Return the [x, y] coordinate for the center point of the cell that contains the specified text.  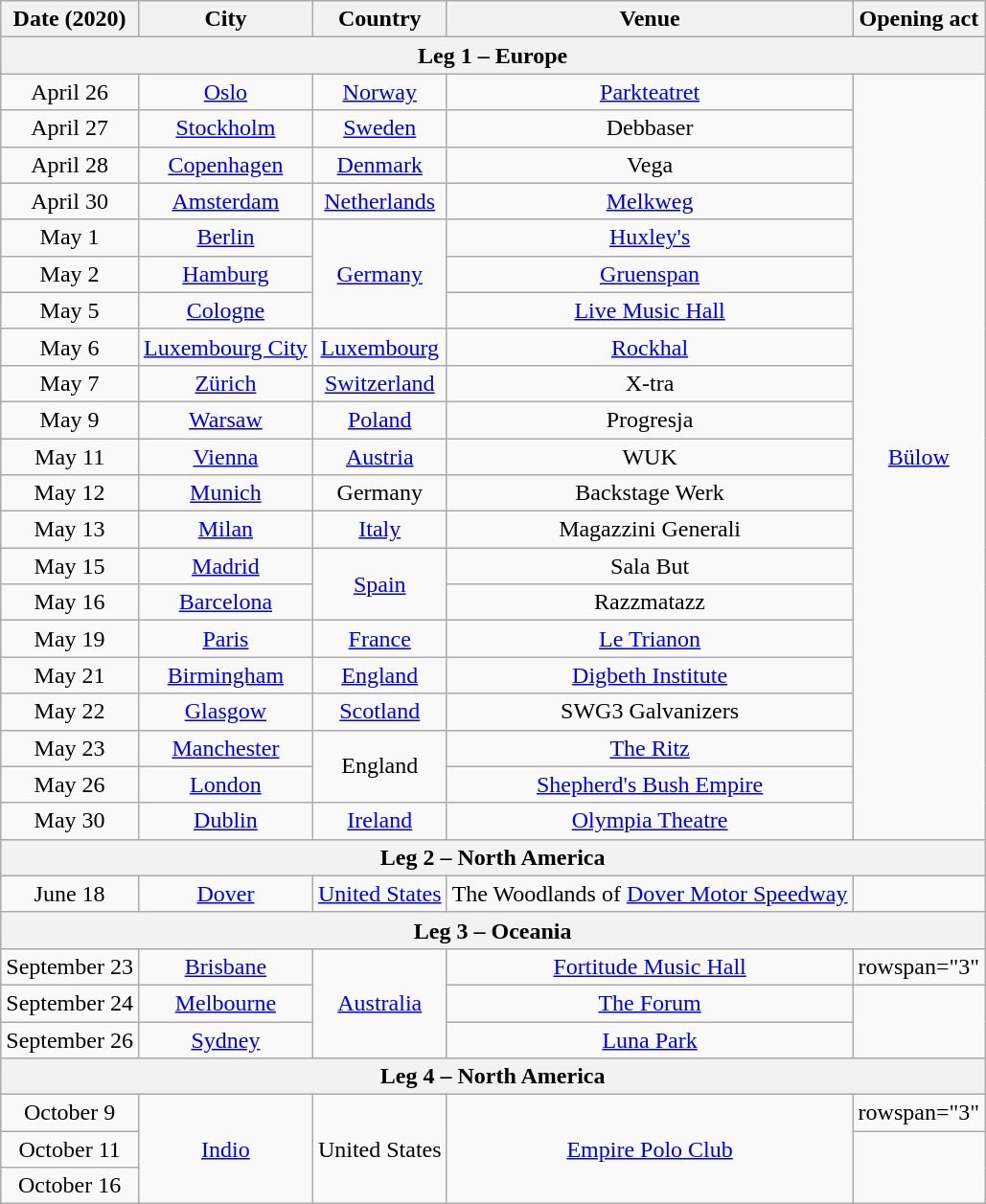
September 23 [70, 966]
Venue [650, 19]
Magazzini Generali [650, 530]
Madrid [225, 566]
Dublin [225, 821]
The Woodlands of Dover Motor Speedway [650, 894]
Copenhagen [225, 165]
May 26 [70, 784]
Oslo [225, 92]
May 2 [70, 274]
Norway [379, 92]
Dover [225, 894]
Poland [379, 420]
Brisbane [225, 966]
Le Trianon [650, 639]
October 16 [70, 1186]
May 19 [70, 639]
Progresja [650, 420]
Barcelona [225, 602]
Manchester [225, 748]
Netherlands [379, 201]
X-tra [650, 383]
May 5 [70, 310]
London [225, 784]
May 9 [70, 420]
May 23 [70, 748]
Debbaser [650, 128]
June 18 [70, 894]
SWG3 Galvanizers [650, 712]
Melkweg [650, 201]
May 21 [70, 675]
Indio [225, 1149]
May 7 [70, 383]
April 28 [70, 165]
WUK [650, 457]
May 12 [70, 493]
May 15 [70, 566]
Austria [379, 457]
Munich [225, 493]
Australia [379, 1003]
May 11 [70, 457]
Stockholm [225, 128]
October 9 [70, 1113]
Razzmatazz [650, 602]
Fortitude Music Hall [650, 966]
Digbeth Institute [650, 675]
Rockhal [650, 347]
Luna Park [650, 1039]
Cologne [225, 310]
Scotland [379, 712]
Leg 2 – North America [493, 857]
May 1 [70, 238]
Leg 1 – Europe [493, 56]
Milan [225, 530]
May 13 [70, 530]
Hamburg [225, 274]
Leg 4 – North America [493, 1077]
Sweden [379, 128]
Glasgow [225, 712]
Opening act [919, 19]
Luxembourg City [225, 347]
Sala But [650, 566]
Denmark [379, 165]
Shepherd's Bush Empire [650, 784]
Warsaw [225, 420]
September 26 [70, 1039]
September 24 [70, 1003]
Sydney [225, 1039]
October 11 [70, 1149]
Birmingham [225, 675]
May 6 [70, 347]
April 26 [70, 92]
Olympia Theatre [650, 821]
Leg 3 – Oceania [493, 930]
May 22 [70, 712]
Luxembourg [379, 347]
Live Music Hall [650, 310]
France [379, 639]
The Ritz [650, 748]
Backstage Werk [650, 493]
Spain [379, 584]
Berlin [225, 238]
Italy [379, 530]
Melbourne [225, 1003]
Gruenspan [650, 274]
Zürich [225, 383]
May 16 [70, 602]
Amsterdam [225, 201]
Huxley's [650, 238]
The Forum [650, 1003]
Date (2020) [70, 19]
Switzerland [379, 383]
April 30 [70, 201]
April 27 [70, 128]
Ireland [379, 821]
Country [379, 19]
Bülow [919, 456]
Empire Polo Club [650, 1149]
Vega [650, 165]
City [225, 19]
May 30 [70, 821]
Vienna [225, 457]
Parkteatret [650, 92]
Paris [225, 639]
